From the cell containing the given text, extract its center point as (X, Y) coordinate. 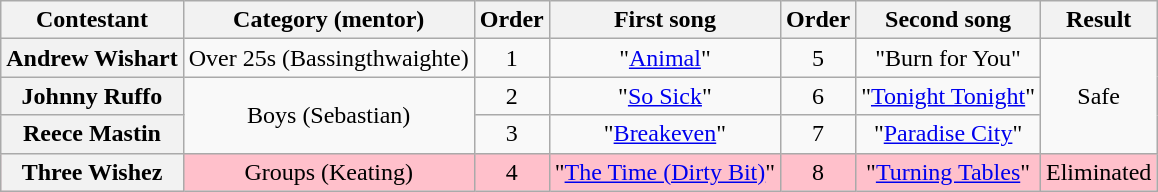
Andrew Wishart (92, 58)
Reece Mastin (92, 134)
"So Sick" (664, 96)
8 (818, 172)
"Breakeven" (664, 134)
"Tonight Tonight" (948, 96)
"Animal" (664, 58)
4 (512, 172)
Over 25s (Bassingthwaighte) (328, 58)
Boys (Sebastian) (328, 115)
Safe (1099, 96)
Groups (Keating) (328, 172)
First song (664, 20)
"Paradise City" (948, 134)
1 (512, 58)
Eliminated (1099, 172)
7 (818, 134)
Result (1099, 20)
"The Time (Dirty Bit)" (664, 172)
5 (818, 58)
Category (mentor) (328, 20)
"Burn for You" (948, 58)
"Turning Tables" (948, 172)
Contestant (92, 20)
2 (512, 96)
Second song (948, 20)
3 (512, 134)
Johnny Ruffo (92, 96)
6 (818, 96)
Three Wishez (92, 172)
